For the text-containing cell, return its midpoint in (X, Y) coordinate format. 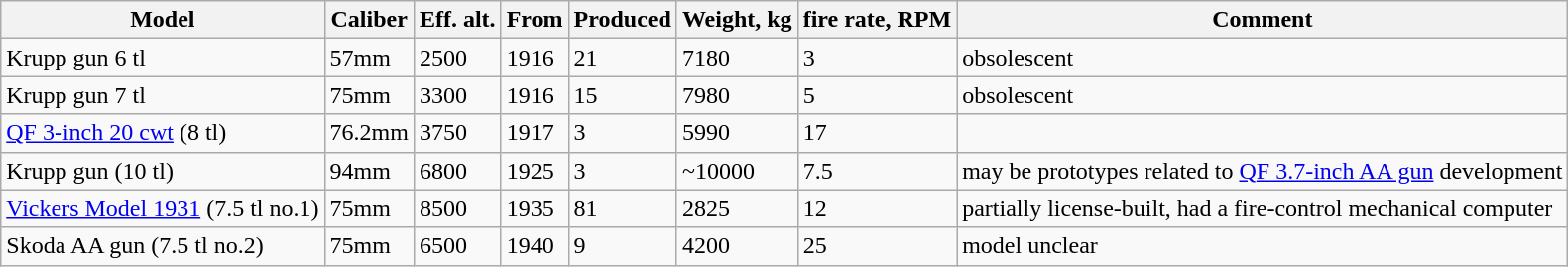
12 (877, 208)
Produced (623, 20)
7.5 (877, 171)
Weight, kg (737, 20)
3750 (457, 133)
17 (877, 133)
partially license-built, had a fire-control mechanical computer (1263, 208)
8500 (457, 208)
9 (623, 246)
QF 3-inch 20 cwt (8 tl) (163, 133)
1925 (535, 171)
~10000 (737, 171)
Model (163, 20)
6800 (457, 171)
Eff. alt. (457, 20)
From (535, 20)
6500 (457, 246)
4200 (737, 246)
model unclear (1263, 246)
5 (877, 95)
7980 (737, 95)
2825 (737, 208)
25 (877, 246)
Caliber (369, 20)
Krupp gun (10 tl) (163, 171)
Krupp gun 6 tl (163, 58)
15 (623, 95)
57mm (369, 58)
Comment (1263, 20)
3300 (457, 95)
fire rate, RPM (877, 20)
81 (623, 208)
1935 (535, 208)
Vickers Model 1931 (7.5 tl no.1) (163, 208)
Krupp gun 7 tl (163, 95)
76.2mm (369, 133)
7180 (737, 58)
1940 (535, 246)
1917 (535, 133)
21 (623, 58)
Skoda AA gun (7.5 tl no.2) (163, 246)
2500 (457, 58)
may be prototypes related to QF 3.7-inch AA gun development (1263, 171)
5990 (737, 133)
94mm (369, 171)
